Scan for the cell matching the given text and deliver its (X, Y) coordinate at center. 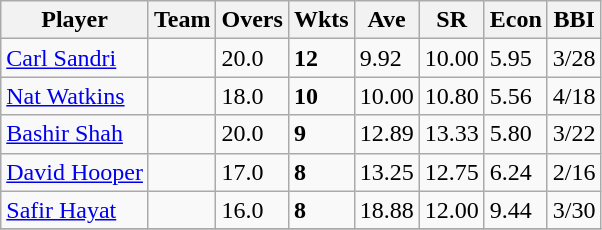
9.92 (386, 58)
Team (182, 20)
3/22 (574, 134)
Safir Hayat (75, 210)
10.80 (452, 96)
5.80 (516, 134)
BBI (574, 20)
12.89 (386, 134)
SR (452, 20)
4/18 (574, 96)
12.00 (452, 210)
12.75 (452, 172)
3/30 (574, 210)
16.0 (252, 210)
18.88 (386, 210)
Nat Watkins (75, 96)
Player (75, 20)
Bashir Shah (75, 134)
9.44 (516, 210)
5.95 (516, 58)
3/28 (574, 58)
13.33 (452, 134)
12 (321, 58)
6.24 (516, 172)
2/16 (574, 172)
13.25 (386, 172)
Carl Sandri (75, 58)
Ave (386, 20)
David Hooper (75, 172)
9 (321, 134)
10 (321, 96)
Econ (516, 20)
Wkts (321, 20)
5.56 (516, 96)
17.0 (252, 172)
Overs (252, 20)
18.0 (252, 96)
